Locate the cell with the specified text and output its (X, Y) center coordinate. 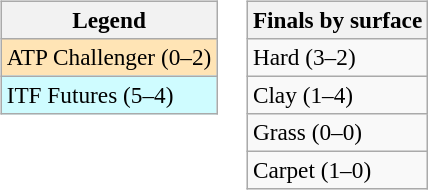
Clay (1–4) (337, 95)
Legend (108, 20)
Carpet (1–0) (337, 171)
ITF Futures (5–4) (108, 95)
Grass (0–0) (337, 133)
Finals by surface (337, 20)
Hard (3–2) (337, 57)
ATP Challenger (0–2) (108, 57)
